Output the (X, Y) coordinate of the center of the cell containing the given text.  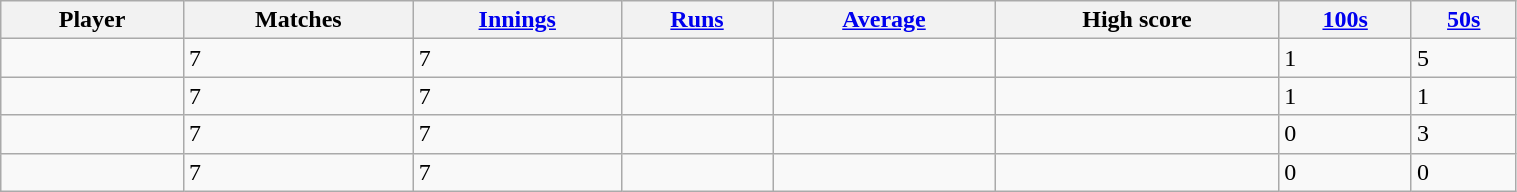
Player (92, 20)
5 (1464, 58)
Innings (517, 20)
Average (884, 20)
Matches (298, 20)
Runs (697, 20)
3 (1464, 134)
50s (1464, 20)
High score (1137, 20)
100s (1346, 20)
